Extract the (x, y) coordinate from the center of the cell holding the provided text.  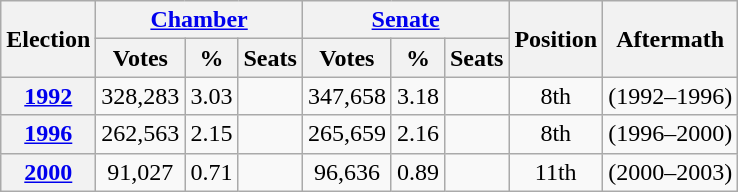
96,636 (346, 172)
2.16 (418, 134)
(1996–2000) (670, 134)
2.15 (212, 134)
3.03 (212, 96)
347,658 (346, 96)
91,027 (140, 172)
1992 (48, 96)
(1992–1996) (670, 96)
2000 (48, 172)
328,283 (140, 96)
262,563 (140, 134)
Position (556, 39)
3.18 (418, 96)
(2000–2003) (670, 172)
Senate (406, 20)
1996 (48, 134)
Election (48, 39)
0.71 (212, 172)
Chamber (200, 20)
11th (556, 172)
Aftermath (670, 39)
0.89 (418, 172)
265,659 (346, 134)
